From the cell containing the given text, extract its center point as [x, y] coordinate. 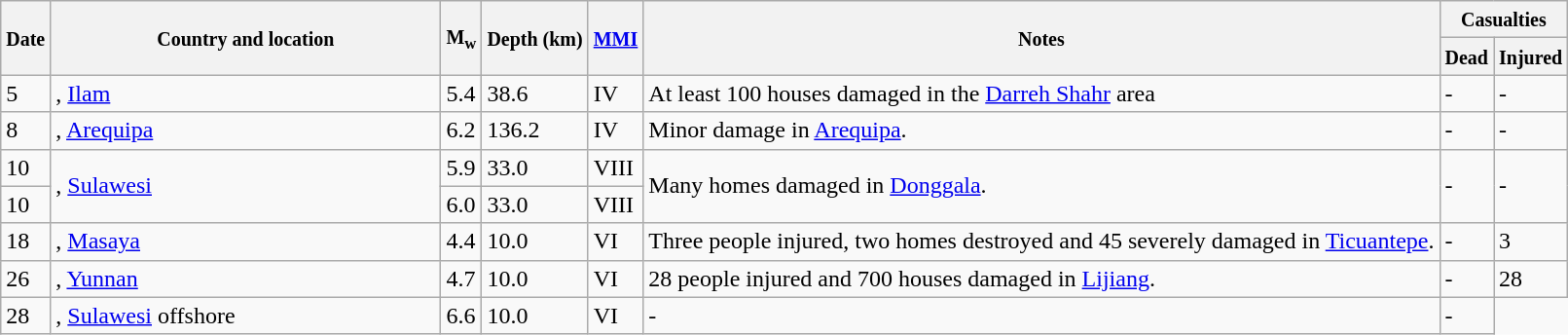
Mw [461, 38]
Minor damage in Arequipa. [1041, 130]
Depth (km) [535, 38]
Notes [1041, 38]
, Masaya [245, 242]
Casualties [1504, 19]
8 [25, 130]
4.4 [461, 242]
At least 100 houses damaged in the Darreh Shahr area [1041, 93]
, Arequipa [245, 130]
5.9 [461, 167]
, Sulawesi offshore [245, 316]
Three people injured, two homes destroyed and 45 severely damaged in Ticuantepe. [1041, 242]
5 [25, 93]
MMI [615, 38]
5.4 [461, 93]
3 [1530, 242]
28 people injured and 700 houses damaged in Lijiang. [1041, 279]
6.0 [461, 205]
, Sulawesi [245, 186]
6.2 [461, 130]
136.2 [535, 130]
Many homes damaged in Donggala. [1041, 186]
Date [25, 38]
38.6 [535, 93]
, Ilam [245, 93]
Injured [1530, 56]
Dead [1467, 56]
, Yunnan [245, 279]
6.6 [461, 316]
Country and location [245, 38]
18 [25, 242]
4.7 [461, 279]
26 [25, 279]
